For the text-containing cell, return its midpoint in (x, y) coordinate format. 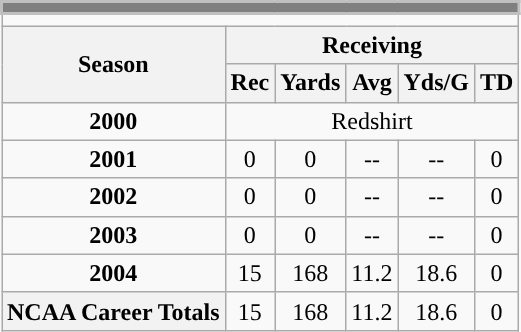
Rec (250, 83)
Yds/G (436, 83)
2000 (114, 121)
2004 (114, 273)
2003 (114, 235)
TD (496, 83)
2002 (114, 197)
NCAA Career Totals (114, 311)
Yards (310, 83)
Redshirt (372, 121)
Season (114, 64)
2001 (114, 159)
Avg (372, 83)
Receiving (372, 45)
